Return the [x, y] coordinate for the center point of the cell that contains the specified text.  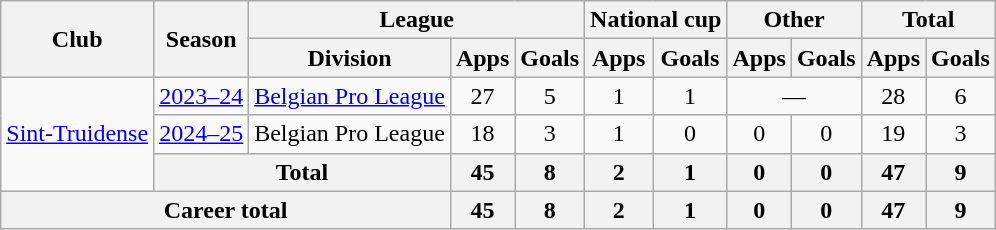
2023–24 [202, 96]
National cup [656, 20]
Sint-Truidense [78, 134]
28 [893, 96]
18 [482, 134]
Career total [226, 210]
Club [78, 39]
— [794, 96]
Division [350, 58]
27 [482, 96]
6 [961, 96]
19 [893, 134]
Season [202, 39]
Other [794, 20]
2024–25 [202, 134]
5 [550, 96]
League [417, 20]
